Return [x, y] of the center of cell containing provided text 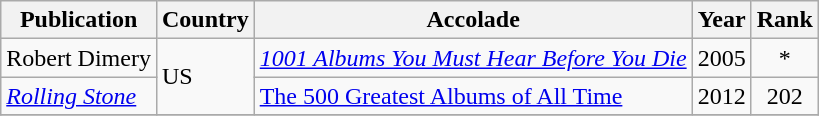
Accolade [473, 20]
1001 Albums You Must Hear Before You Die [473, 58]
202 [784, 96]
Robert Dimery [79, 58]
Rank [784, 20]
The 500 Greatest Albums of All Time [473, 96]
* [784, 58]
Publication [79, 20]
Rolling Stone [79, 96]
Year [722, 20]
US [205, 77]
Country [205, 20]
2012 [722, 96]
2005 [722, 58]
